Return [x, y] of the center of cell containing provided text 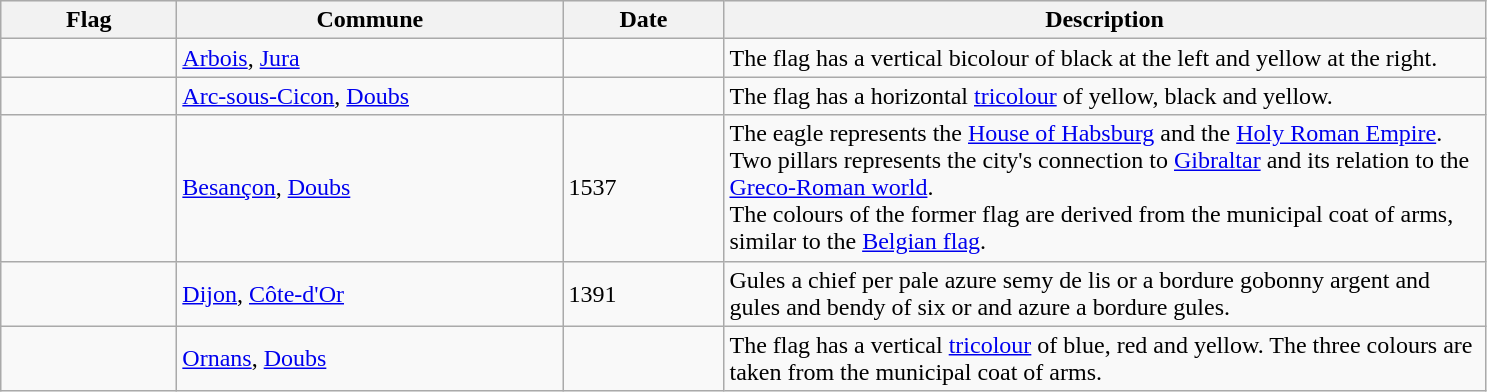
1537 [644, 188]
Besançon, Doubs [370, 188]
The flag has a horizontal tricolour of yellow, black and yellow. [1104, 96]
Arc-sous-Cicon, Doubs [370, 96]
The flag has a vertical bicolour of black at the left and yellow at the right. [1104, 58]
1391 [644, 294]
Arbois, Jura [370, 58]
Description [1104, 20]
The flag has a vertical tricolour of blue, red and yellow. The three colours are taken from the municipal coat of arms. [1104, 358]
Ornans, Doubs [370, 358]
Date [644, 20]
Flag [89, 20]
Gules a chief per pale azure semy de lis or a bordure gobonny argent and gules and bendy of six or and azure a bordure gules. [1104, 294]
Commune [370, 20]
Dijon, Côte-d'Or [370, 294]
